Pinpoint the cell where the given text exists, returning its (X, Y) midpoint coordinate. 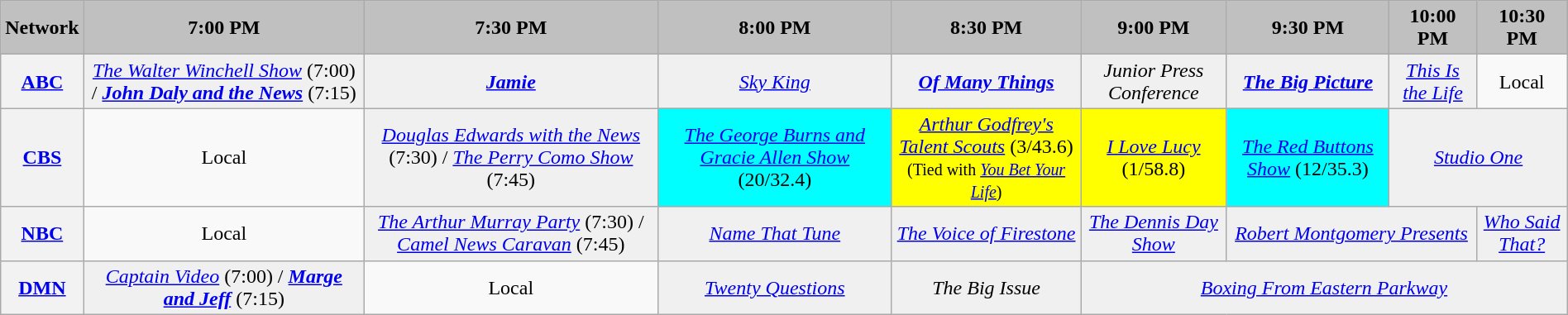
Who Said That? (1522, 233)
The Big Issue (986, 288)
Robert Montgomery Presents (1351, 233)
Sky King (774, 81)
Douglas Edwards with the News (7:30) / The Perry Como Show (7:45) (511, 157)
Junior Press Conference (1154, 81)
Jamie (511, 81)
9:30 PM (1308, 28)
The Voice of Firestone (986, 233)
DMN (42, 288)
Network (42, 28)
8:00 PM (774, 28)
The Arthur Murray Party (7:30) / Camel News Caravan (7:45) (511, 233)
8:30 PM (986, 28)
ABC (42, 81)
Studio One (1479, 157)
This Is the Life (1432, 81)
Twenty Questions (774, 288)
CBS (42, 157)
NBC (42, 233)
The Big Picture (1308, 81)
I Love Lucy (1/58.8) (1154, 157)
The Walter Winchell Show (7:00) / John Daly and the News (7:15) (223, 81)
7:00 PM (223, 28)
9:00 PM (1154, 28)
7:30 PM (511, 28)
Boxing From Eastern Parkway (1324, 288)
The George Burns and Gracie Allen Show (20/32.4) (774, 157)
The Dennis Day Show (1154, 233)
Arthur Godfrey's Talent Scouts (3/43.6)(Tied with You Bet Your Life) (986, 157)
10:30 PM (1522, 28)
The Red Buttons Show (12/35.3) (1308, 157)
10:00 PM (1432, 28)
Name That Tune (774, 233)
Of Many Things (986, 81)
Captain Video (7:00) / Marge and Jeff (7:15) (223, 288)
